Output the (X, Y) coordinate of the center of the cell containing the given text.  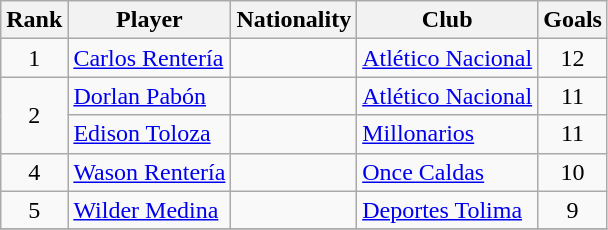
Goals (573, 20)
Dorlan Pabón (150, 96)
Edison Toloza (150, 134)
Nationality (294, 20)
1 (34, 58)
4 (34, 172)
10 (573, 172)
Wilder Medina (150, 210)
2 (34, 115)
Millonarios (448, 134)
12 (573, 58)
Carlos Rentería (150, 58)
Wason Rentería (150, 172)
9 (573, 210)
Club (448, 20)
Once Caldas (448, 172)
5 (34, 210)
Deportes Tolima (448, 210)
Rank (34, 20)
Player (150, 20)
